Return (X, Y) of the center of cell containing provided text 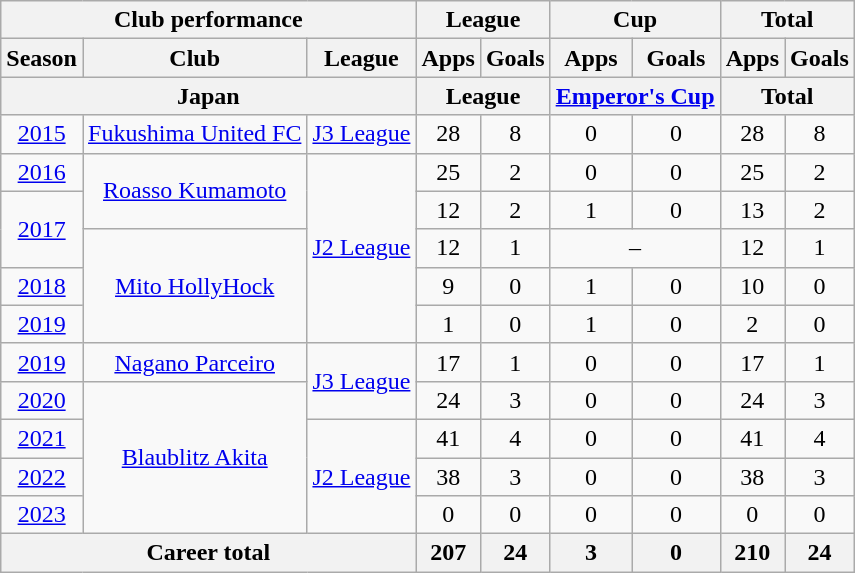
2021 (42, 438)
– (635, 248)
Nagano Parceiro (194, 362)
Cup (635, 20)
210 (752, 553)
13 (752, 210)
Roasso Kumamoto (194, 191)
2023 (42, 515)
Fukushima United FC (194, 134)
2018 (42, 286)
2016 (42, 172)
2017 (42, 229)
Blaublitz Akita (194, 457)
Mito HollyHock (194, 286)
2022 (42, 477)
Emperor's Cup (635, 96)
207 (448, 553)
Club (194, 58)
9 (448, 286)
2015 (42, 134)
Club performance (208, 20)
10 (752, 286)
Season (42, 58)
Career total (208, 553)
2020 (42, 400)
Japan (208, 96)
